Return the [X, Y] coordinate for the center point of the cell that contains the specified text.  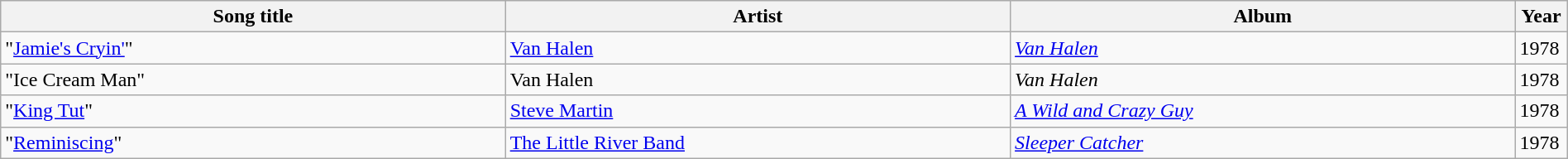
Album [1263, 17]
Year [1542, 17]
"Reminiscing" [253, 142]
Sleeper Catcher [1263, 142]
Song title [253, 17]
Artist [758, 17]
"Jamie's Cryin'" [253, 48]
"King Tut" [253, 111]
The Little River Band [758, 142]
"Ice Cream Man" [253, 79]
Steve Martin [758, 111]
A Wild and Crazy Guy [1263, 111]
